Output the [X, Y] coordinate of the center of the cell containing the given text.  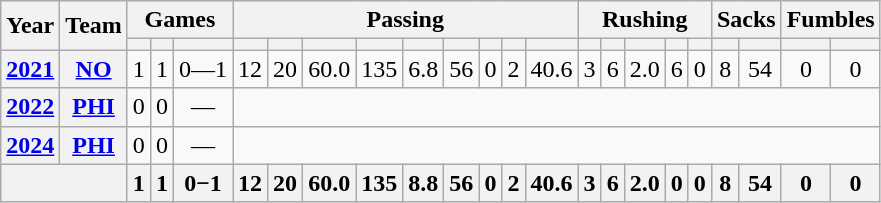
Year [30, 26]
0—1 [202, 69]
Games [180, 20]
Rushing [644, 20]
6.8 [424, 69]
NO [94, 69]
Sacks [746, 20]
Passing [406, 20]
Fumbles [830, 20]
2024 [30, 145]
2021 [30, 69]
0−1 [202, 183]
8.8 [424, 183]
2022 [30, 107]
Team [94, 26]
